For the text-containing cell, return its midpoint in [x, y] coordinate format. 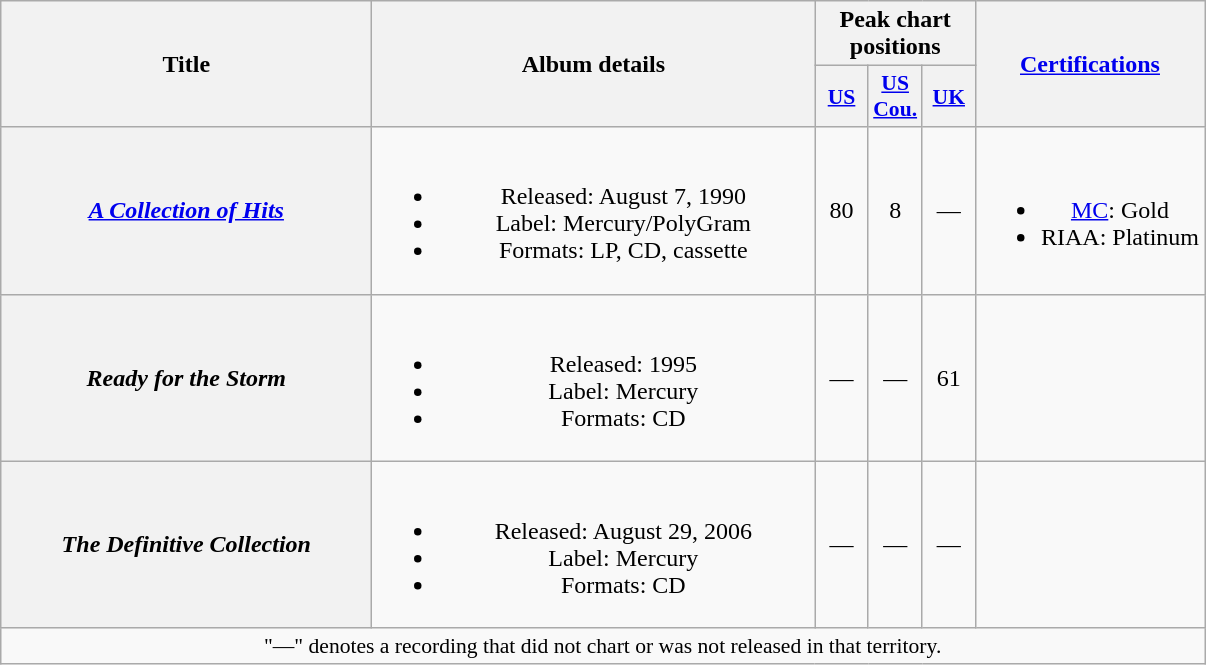
Released: 1995Label: MercuryFormats: CD [594, 378]
Album details [594, 64]
8 [895, 210]
UK [948, 96]
US [842, 96]
A Collection of Hits [186, 210]
The Definitive Collection [186, 544]
"—" denotes a recording that did not chart or was not released in that territory. [603, 646]
Title [186, 64]
61 [948, 378]
USCou. [895, 96]
Released: August 29, 2006Label: MercuryFormats: CD [594, 544]
Certifications [1090, 64]
Released: August 7, 1990Label: Mercury/PolyGramFormats: LP, CD, cassette [594, 210]
80 [842, 210]
MC: GoldRIAA: Platinum [1090, 210]
Peak chartpositions [896, 34]
Ready for the Storm [186, 378]
